From the cell containing the given text, extract its center point as [x, y] coordinate. 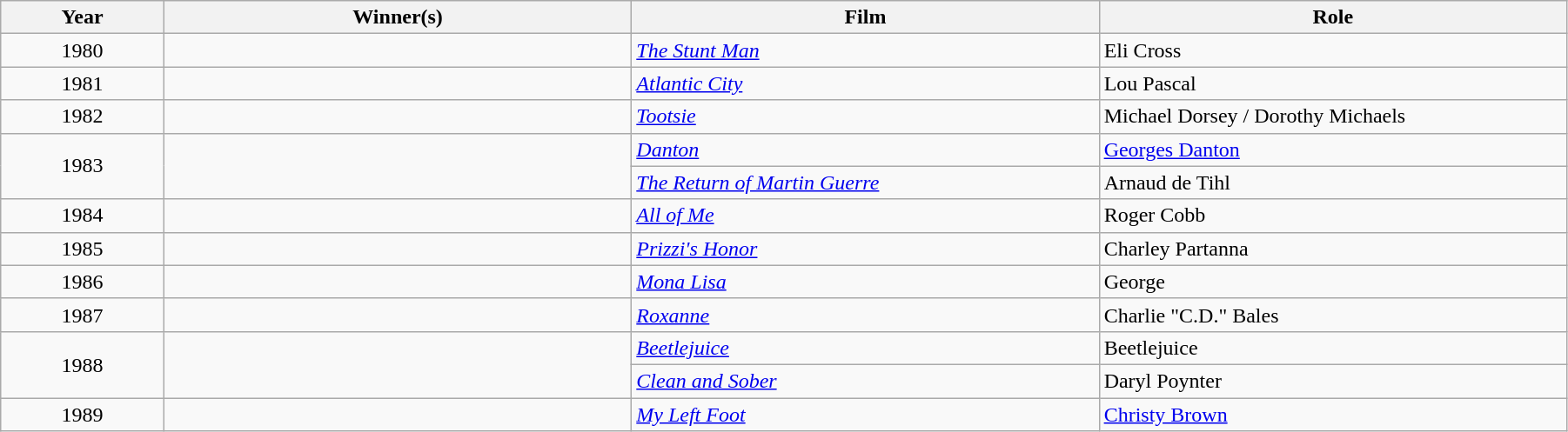
The Stunt Man [865, 50]
Michael Dorsey / Dorothy Michaels [1333, 116]
Prizzi's Honor [865, 249]
Georges Danton [1333, 150]
Charley Partanna [1333, 249]
Eli Cross [1333, 50]
My Left Foot [865, 415]
Tootsie [865, 116]
Roger Cobb [1333, 216]
Daryl Poynter [1333, 381]
Mona Lisa [865, 282]
The Return of Martin Guerre [865, 183]
1986 [83, 282]
Charlie "C.D." Bales [1333, 315]
1982 [83, 116]
1984 [83, 216]
Roxanne [865, 315]
Christy Brown [1333, 415]
Danton [865, 150]
Arnaud de Tihl [1333, 183]
George [1333, 282]
1987 [83, 315]
1988 [83, 364]
1980 [83, 50]
Lou Pascal [1333, 83]
Film [865, 17]
1985 [83, 249]
Atlantic City [865, 83]
Role [1333, 17]
Clean and Sober [865, 381]
Winner(s) [397, 17]
All of Me [865, 216]
Year [83, 17]
1989 [83, 415]
1981 [83, 83]
1983 [83, 166]
